Locate the cell with the specified text and output its (x, y) center coordinate. 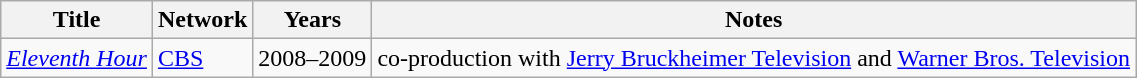
Network (202, 20)
2008–2009 (312, 58)
Eleventh Hour (77, 58)
Years (312, 20)
Notes (754, 20)
Title (77, 20)
CBS (202, 58)
co-production with Jerry Bruckheimer Television and Warner Bros. Television (754, 58)
